For the text-containing cell, return its midpoint in (x, y) coordinate format. 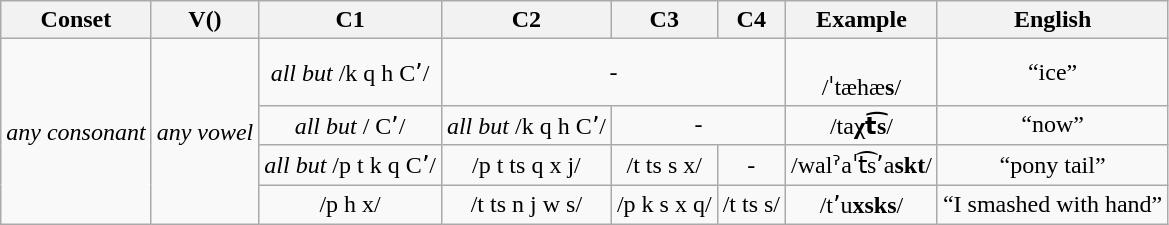
“pony tail” (1052, 165)
/t ts s/ (751, 204)
any vowel (205, 132)
“ice” (1052, 72)
/t ts n j w s/ (526, 204)
English (1052, 20)
/tʼuxsks/ (862, 204)
/walˀaˈt͡sʼaskt/ (862, 165)
/t ts s x/ (664, 165)
“now” (1052, 125)
/taχt͡s/ (862, 125)
/p k s x q/ (664, 204)
all but /p t k q Cʼ/ (350, 165)
any consonant (76, 132)
all but / Cʼ/ (350, 125)
C2 (526, 20)
C1 (350, 20)
C3 (664, 20)
/p h x/ (350, 204)
/ˈtæhæs/ (862, 72)
Example (862, 20)
V() (205, 20)
/p t ts q x j/ (526, 165)
C4 (751, 20)
“I smashed with hand” (1052, 204)
Conset (76, 20)
